Detect which cell encompasses the target text, then output its (X, Y) center coordinate. 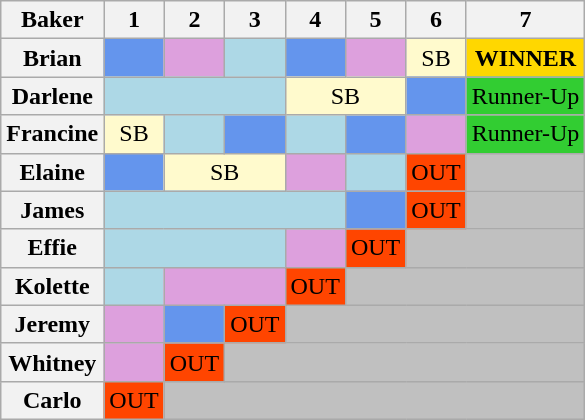
Jeremy (52, 324)
Francine (52, 134)
4 (315, 20)
Baker (52, 20)
5 (375, 20)
7 (526, 20)
Kolette (52, 286)
Whitney (52, 362)
Carlo (52, 400)
2 (194, 20)
1 (134, 20)
Elaine (52, 172)
Brian (52, 58)
James (52, 210)
6 (436, 20)
Effie (52, 248)
Darlene (52, 96)
WINNER (526, 58)
3 (255, 20)
